Scan for the cell matching the given text and deliver its [x, y] coordinate at center. 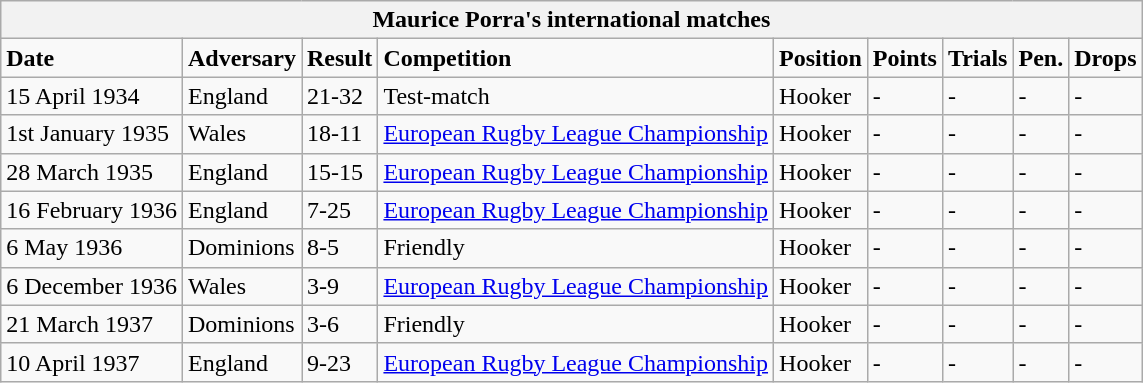
Result [340, 58]
21 March 1937 [92, 324]
15 April 1934 [92, 96]
Adversary [242, 58]
Trials [978, 58]
Pen. [1041, 58]
8-5 [340, 248]
Competition [576, 58]
Position [821, 58]
Date [92, 58]
15-15 [340, 172]
6 December 1936 [92, 286]
Drops [1106, 58]
9-23 [340, 362]
6 May 1936 [92, 248]
18-11 [340, 134]
16 February 1936 [92, 210]
28 March 1935 [92, 172]
1st January 1935 [92, 134]
Test-match [576, 96]
3-6 [340, 324]
21-32 [340, 96]
7-25 [340, 210]
Maurice Porra's international matches [572, 20]
Points [904, 58]
10 April 1937 [92, 362]
3-9 [340, 286]
